From the cell containing the given text, extract its center point as (x, y) coordinate. 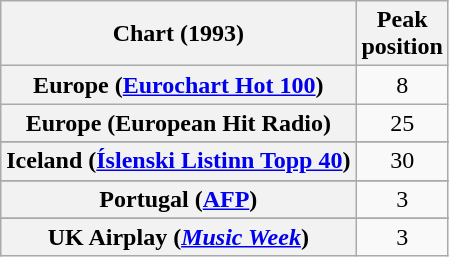
Europe (Eurochart Hot 100) (178, 85)
UK Airplay (Music Week) (178, 237)
Portugal (AFP) (178, 199)
Iceland (Íslenski Listinn Topp 40) (178, 161)
Chart (1993) (178, 34)
25 (402, 123)
Peakposition (402, 34)
30 (402, 161)
8 (402, 85)
Europe (European Hit Radio) (178, 123)
